Detect which cell encompasses the target text, then output its (X, Y) center coordinate. 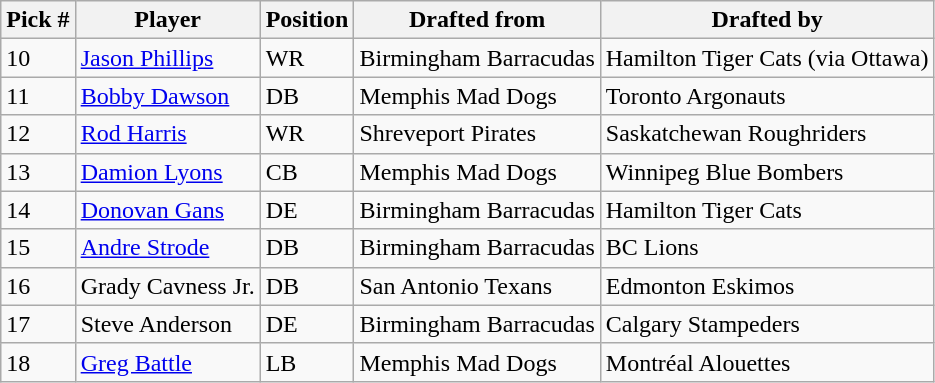
Calgary Stampeders (767, 324)
Player (168, 20)
Winnipeg Blue Bombers (767, 172)
Andre Strode (168, 248)
14 (38, 210)
Toronto Argonauts (767, 96)
Grady Cavness Jr. (168, 286)
Greg Battle (168, 362)
LB (307, 362)
Hamilton Tiger Cats (767, 210)
Shreveport Pirates (477, 134)
Saskatchewan Roughriders (767, 134)
18 (38, 362)
Drafted from (477, 20)
BC Lions (767, 248)
Montréal Alouettes (767, 362)
15 (38, 248)
San Antonio Texans (477, 286)
16 (38, 286)
Jason Phillips (168, 58)
Edmonton Eskimos (767, 286)
Hamilton Tiger Cats (via Ottawa) (767, 58)
10 (38, 58)
Position (307, 20)
Rod Harris (168, 134)
Pick # (38, 20)
Donovan Gans (168, 210)
Drafted by (767, 20)
Damion Lyons (168, 172)
17 (38, 324)
13 (38, 172)
12 (38, 134)
CB (307, 172)
Bobby Dawson (168, 96)
11 (38, 96)
Steve Anderson (168, 324)
